From the cell containing the given text, extract its center point as (X, Y) coordinate. 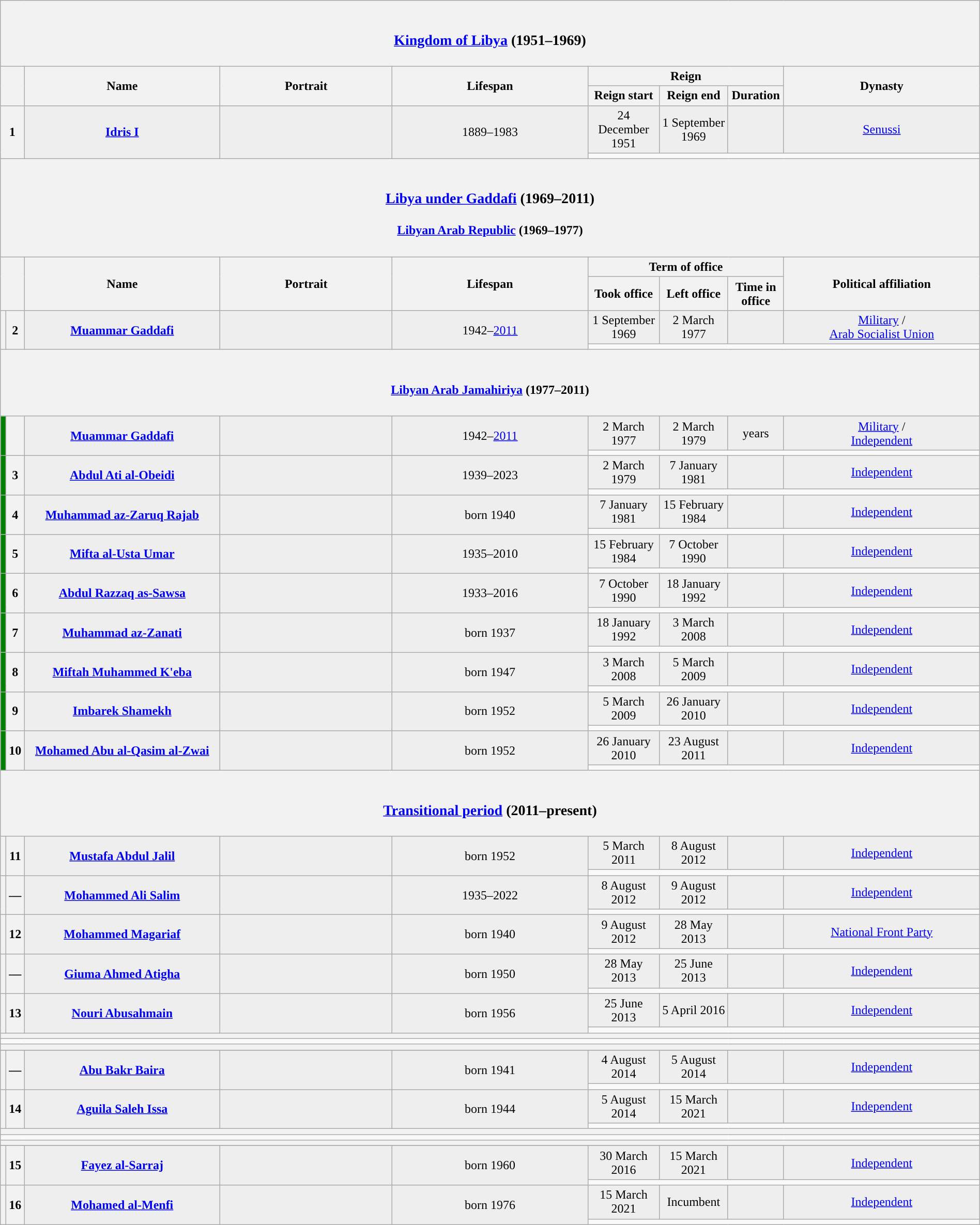
Mifta al-Usta Umar (122, 554)
1 (12, 132)
Muhammad az-Zanati (122, 633)
Muhammad az-Zaruq Rajab (122, 515)
Abdul Razzaq as-Sawsa (122, 593)
Idris I (122, 132)
years (756, 433)
23 August 2011 (694, 747)
Duration (756, 96)
Reign end (694, 96)
Term of office (685, 267)
9 (16, 711)
10 (16, 751)
born 1950 (490, 974)
12 (16, 935)
Mohammed Magariaf (122, 935)
born 1960 (490, 1166)
Reign (685, 76)
5 April 2016 (694, 1010)
Mohamed Abu al-Qasim al-Zwai (122, 751)
Reign start (623, 96)
Abu Bakr Baira (122, 1069)
born 1944 (490, 1109)
Fayez al-Sarraj (122, 1166)
Aguila Saleh Issa (122, 1109)
Mustafa Abdul Jalil (122, 856)
Nouri Abusahmain (122, 1013)
5 (16, 554)
born 1941 (490, 1069)
Took office (623, 294)
24 December 1951 (623, 129)
1935–2022 (490, 895)
Miftah Muhammed K'eba (122, 672)
4 (16, 515)
11 (16, 856)
13 (16, 1013)
born 1937 (490, 633)
5 March 2011 (623, 853)
Military / Independent (882, 433)
1935–2010 (490, 554)
1933–2016 (490, 593)
15 (16, 1166)
16 (16, 1205)
Libya under Gaddafi (1969–2011)Libyan Arab Republic (1969–1977) (490, 208)
14 (16, 1109)
Political affiliation (882, 283)
1889–1983 (490, 132)
7 (16, 633)
30 March 2016 (623, 1163)
Military / Arab Socialist Union (882, 327)
Incumbent (694, 1202)
4 August 2014 (623, 1067)
born 1976 (490, 1205)
1939–2023 (490, 475)
Dynasty (882, 86)
Kingdom of Libya (1951–1969) (490, 33)
6 (16, 593)
2 (16, 330)
Giuma Ahmed Atigha (122, 974)
8 (16, 672)
Imbarek Shamekh (122, 711)
Senussi (882, 129)
born 1956 (490, 1013)
Left office (694, 294)
Abdul Ati al-Obeidi (122, 475)
Mohamed al-Menfi (122, 1205)
Time in office (756, 294)
Libyan Arab Jamahiriya (1977–2011) (490, 382)
Transitional period (2011–present) (490, 803)
Mohammed Ali Salim (122, 895)
3 (16, 475)
National Front Party (882, 931)
born 1947 (490, 672)
